Return the (x, y) coordinate for the center point of the cell that contains the specified text.  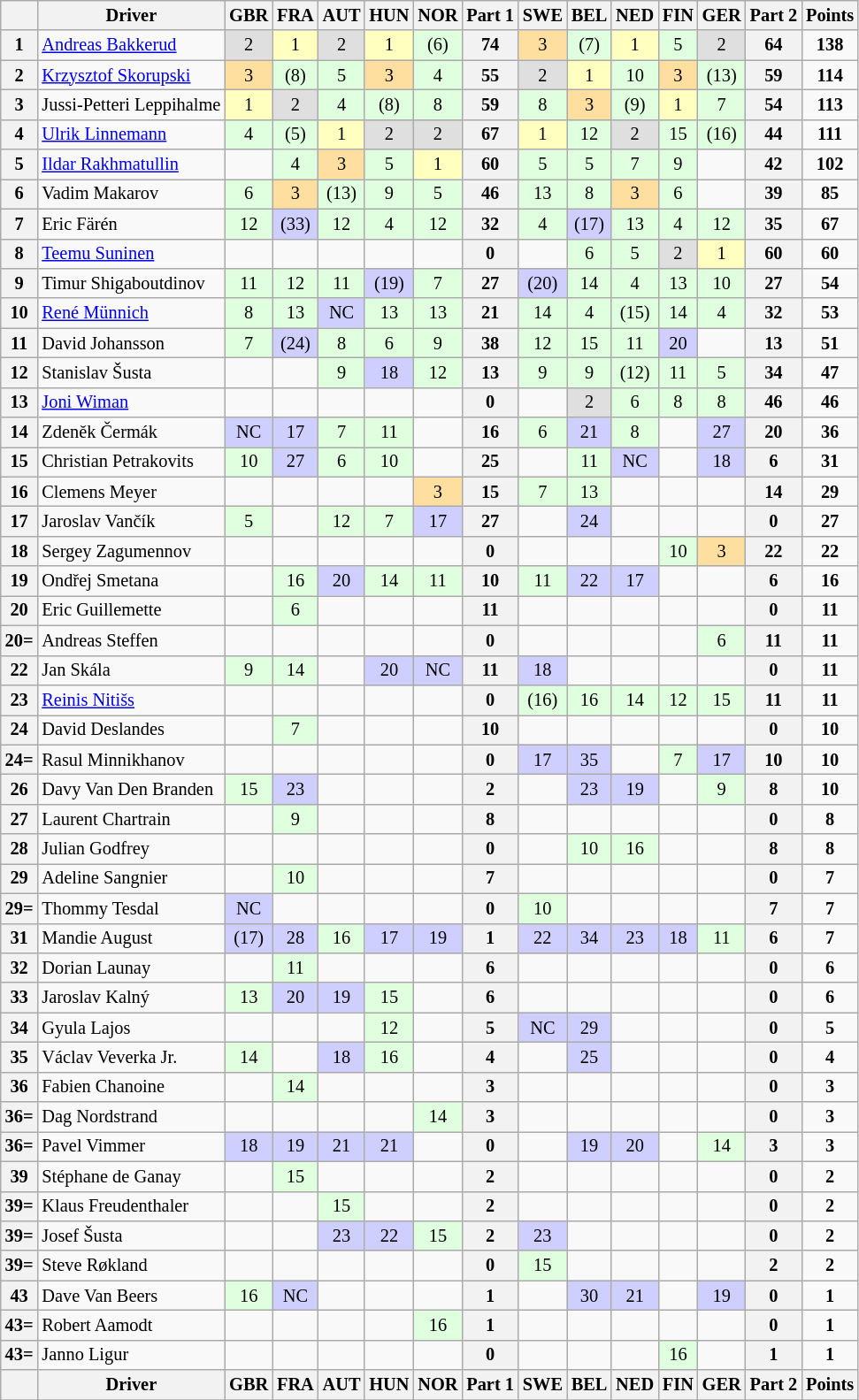
33 (19, 998)
(6) (437, 45)
42 (773, 164)
(9) (635, 104)
47 (830, 372)
Jaroslav Kalný (131, 998)
David Deslandes (131, 730)
(12) (635, 372)
Eric Guillemette (131, 610)
Andreas Steffen (131, 640)
Timur Shigaboutdinov (131, 283)
David Johansson (131, 343)
René Münnich (131, 313)
Stéphane de Ganay (131, 1176)
Janno Ligur (131, 1355)
Teemu Suninen (131, 254)
Laurent Chartrain (131, 819)
(20) (543, 283)
Dave Van Beers (131, 1296)
(33) (295, 224)
Václav Veverka Jr. (131, 1057)
113 (830, 104)
85 (830, 194)
Sergey Zagumennov (131, 551)
Reinis Nitišs (131, 700)
Adeline Sangnier (131, 878)
Thommy Tesdal (131, 908)
Julian Godfrey (131, 849)
111 (830, 134)
Joni Wiman (131, 402)
Eric Färén (131, 224)
24= (19, 760)
(15) (635, 313)
Christian Petrakovits (131, 462)
Steve Røkland (131, 1266)
Clemens Meyer (131, 492)
Mandie August (131, 938)
74 (490, 45)
Jan Skála (131, 670)
Gyula Lajos (131, 1028)
Klaus Freudenthaler (131, 1206)
102 (830, 164)
Stanislav Šusta (131, 372)
20= (19, 640)
Ulrik Linnemann (131, 134)
30 (589, 1296)
(5) (295, 134)
Zdeněk Čermák (131, 432)
138 (830, 45)
114 (830, 75)
Davy Van Den Branden (131, 789)
64 (773, 45)
Jaroslav Vančík (131, 521)
Ondřej Smetana (131, 581)
Jussi-Petteri Leppihalme (131, 104)
Andreas Bakkerud (131, 45)
Rasul Minnikhanov (131, 760)
Pavel Vimmer (131, 1146)
43 (19, 1296)
44 (773, 134)
55 (490, 75)
(7) (589, 45)
Ildar Rakhmatullin (131, 164)
26 (19, 789)
38 (490, 343)
Dorian Launay (131, 968)
Krzysztof Skorupski (131, 75)
(24) (295, 343)
Dag Nordstrand (131, 1117)
(19) (389, 283)
Josef Šusta (131, 1236)
Robert Aamodt (131, 1325)
Vadim Makarov (131, 194)
Fabien Chanoine (131, 1087)
53 (830, 313)
51 (830, 343)
29= (19, 908)
